Pinpoint the cell where the given text exists, returning its (X, Y) midpoint coordinate. 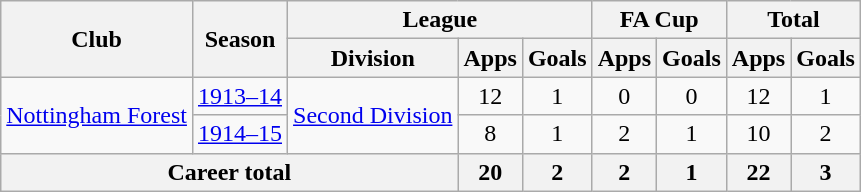
1913–14 (240, 96)
Division (373, 58)
Second Division (373, 115)
League (440, 20)
20 (490, 172)
Season (240, 39)
3 (826, 172)
Total (793, 20)
1914–15 (240, 134)
8 (490, 134)
Club (97, 39)
FA Cup (659, 20)
Nottingham Forest (97, 115)
10 (758, 134)
22 (758, 172)
Career total (230, 172)
